Output the [X, Y] coordinate of the center of the cell containing the given text.  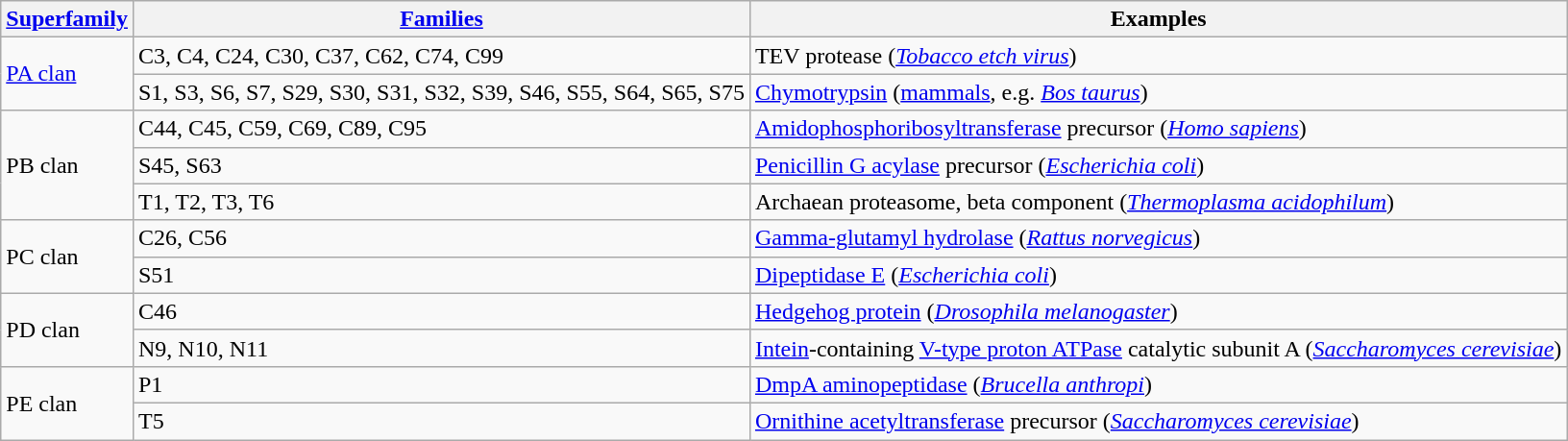
Archaean proteasome, beta component (Thermoplasma acidophilum) [1158, 202]
DmpA aminopeptidase (Brucella anthropi) [1158, 384]
T1, T2, T3, T6 [441, 202]
Examples [1158, 19]
S1, S3, S6, S7, S29, S30, S31, S32, S39, S46, S55, S64, S65, S75 [441, 92]
P1 [441, 384]
Superfamily [67, 19]
N9, N10, N11 [441, 348]
Hedgehog protein (Drosophila melanogaster) [1158, 311]
PE clan [67, 403]
Penicillin G acylase precursor (Escherichia coli) [1158, 165]
S51 [441, 275]
Chymotrypsin (mammals, e.g. Bos taurus) [1158, 92]
PA clan [67, 74]
Gamma-glutamyl hydrolase (Rattus norvegicus) [1158, 238]
Ornithine acetyltransferase precursor (Saccharomyces cerevisiae) [1158, 421]
S45, S63 [441, 165]
T5 [441, 421]
C3, C4, C24, C30, C37, C62, C74, C99 [441, 56]
Intein-containing V-type proton ATPase catalytic subunit A (Saccharomyces cerevisiae) [1158, 348]
Dipeptidase E (Escherichia coli) [1158, 275]
Amidophosphoribosyltransferase precursor (Homo sapiens) [1158, 129]
PC clan [67, 257]
C26, C56 [441, 238]
PD clan [67, 330]
C44, C45, C59, C69, C89, C95 [441, 129]
TEV protease (Tobacco etch virus) [1158, 56]
C46 [441, 311]
Families [441, 19]
PB clan [67, 165]
